For the text-containing cell, return its midpoint in [x, y] coordinate format. 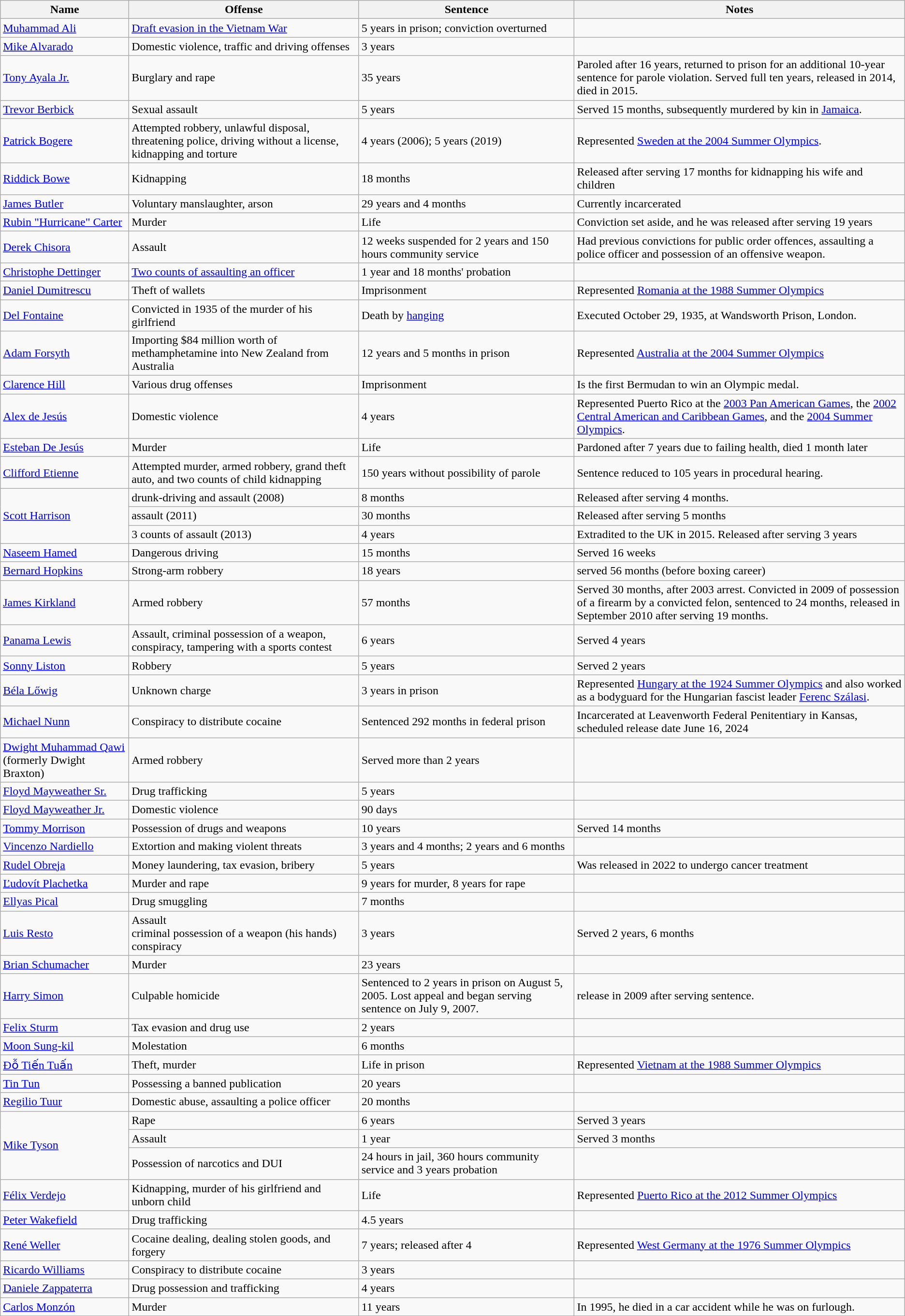
Served 4 years [740, 640]
Trevor Berbick [65, 109]
Tommy Morrison [65, 828]
Name [65, 10]
7 months [467, 902]
Released after serving 5 months [740, 516]
2 years [467, 1027]
18 months [467, 179]
24 hours in jail, 360 hours community service and 3 years probation [467, 1163]
assault (2011) [244, 516]
Alex de Jesús [65, 416]
Represented Puerto Rico at the 2003 Pan American Games, the 2002 Central American and Caribbean Games, and the 2004 Summer Olympics. [740, 416]
Represented Hungary at the 1924 Summer Olympics and also worked as a bodyguard for the Hungarian fascist leader Ferenc Szálasi. [740, 690]
Served 15 months, subsequently murdered by kin in Jamaica. [740, 109]
Voluntary manslaughter, arson [244, 204]
Kidnapping, murder of his girlfriend and unborn child [244, 1195]
Robbery [244, 665]
Conviction set aside, and he was released after serving 19 years [740, 222]
Released after serving 4 months. [740, 497]
Burglary and rape [244, 78]
Released after serving 17 months for kidnapping his wife and children [740, 179]
Represented Puerto Rico at the 2012 Summer Olympics [740, 1195]
12 weeks suspended for 2 years and 150 hours community service [467, 247]
Clifford Etienne [65, 473]
Ľudovít Plachetka [65, 883]
Tin Tun [65, 1083]
Tony Ayala Jr. [65, 78]
Dangerous driving [244, 553]
Served more than 2 years [467, 760]
Convicted in 1935 of the murder of his girlfriend [244, 315]
Béla Lőwig [65, 690]
Ricardo Williams [65, 1270]
Michael Nunn [65, 721]
Cocaine dealing, dealing stolen goods, and forgery [244, 1244]
Rudel Obreja [65, 865]
Mike Alvarado [65, 46]
Mike Tyson [65, 1145]
Christophe Dettinger [65, 272]
Was released in 2022 to undergo cancer treatment [740, 865]
150 years without possibility of parole [467, 473]
18 years [467, 571]
6 months [467, 1046]
Theft, murder [244, 1065]
90 days [467, 810]
Adam Forsyth [65, 353]
Sentenced 292 months in federal prison [467, 721]
Had previous convictions for public order offences, assaulting a police officer and possession of an offensive weapon. [740, 247]
Derek Chisora [65, 247]
7 years; released after 4 [467, 1244]
5 years in prison; conviction overturned [467, 28]
Served 16 weeks [740, 553]
Served 3 years [740, 1120]
Rape [244, 1120]
Molestation [244, 1046]
Served 2 years [740, 665]
20 months [467, 1102]
Domestic violence, traffic and driving offenses [244, 46]
Two counts of assaulting an officer [244, 272]
Extortion and making violent threats [244, 847]
Pardoned after 7 years due to failing health, died 1 month later [740, 448]
Dwight Muhammad Qawi (formerly Dwight Braxton) [65, 760]
Naseem Hamed [65, 553]
1 year and 18 months' probation [467, 272]
Executed October 29, 1935, at Wandsworth Prison, London. [740, 315]
3 years in prison [467, 690]
Félix Verdejo [65, 1195]
James Kirkland [65, 602]
Importing $84 million worth of methamphetamine into New Zealand from Australia [244, 353]
Patrick Bogere [65, 141]
Life in prison [467, 1065]
Đỗ Tiến Tuấn [65, 1065]
Drug possession and trafficking [244, 1288]
In 1995, he died in a car accident while he was on furlough. [740, 1307]
Various drug offenses [244, 385]
4.5 years [467, 1220]
Represented Romania at the 1988 Summer Olympics [740, 290]
Sentence [467, 10]
Del Fontaine [65, 315]
Assault, criminal possession of a weapon, conspiracy, tampering with a sports contest [244, 640]
Served 3 months [740, 1139]
René Weller [65, 1244]
Served 14 months [740, 828]
Panama Lewis [65, 640]
Floyd Mayweather Jr. [65, 810]
Unknown charge [244, 690]
4 years (2006); 5 years (2019) [467, 141]
Drug smuggling [244, 902]
James Butler [65, 204]
Esteban De Jesús [65, 448]
Is the first Bermudan to win an Olympic medal. [740, 385]
29 years and 4 months [467, 204]
15 months [467, 553]
Money laundering, tax evasion, bribery [244, 865]
Regilio Tuur [65, 1102]
Riddick Bowe [65, 179]
Sonny Liston [65, 665]
Peter Wakefield [65, 1220]
Brian Schumacher [65, 965]
Floyd Mayweather Sr. [65, 791]
Represented Sweden at the 2004 Summer Olympics. [740, 141]
Possessing a banned publication [244, 1083]
Daniel Dumitrescu [65, 290]
Sentenced to 2 years in prison on August 5, 2005. Lost appeal and began serving sentence on July 9, 2007. [467, 996]
3 years and 4 months; 2 years and 6 months [467, 847]
23 years [467, 965]
Felix Sturm [65, 1027]
Attempted robbery, unlawful disposal, threatening police, driving without a license, kidnapping and torture [244, 141]
Murder and rape [244, 883]
Theft of wallets [244, 290]
Attempted murder, armed robbery, grand theft auto, and two counts of child kidnapping [244, 473]
12 years and 5 months in prison [467, 353]
Bernard Hopkins [65, 571]
Kidnapping [244, 179]
3 counts of assault (2013) [244, 534]
Muhammad Ali [65, 28]
11 years [467, 1307]
Notes [740, 10]
Represented Vietnam at the 1988 Summer Olympics [740, 1065]
release in 2009 after serving sentence. [740, 996]
30 months [467, 516]
35 years [467, 78]
Represented West Germany at the 1976 Summer Olympics [740, 1244]
Currently incarcerated [740, 204]
Ellyas Pical [65, 902]
Sentence reduced to 105 years in procedural hearing. [740, 473]
9 years for murder, 8 years for rape [467, 883]
Tax evasion and drug use [244, 1027]
drunk-driving and assault (2008) [244, 497]
Assaultcriminal possession of a weapon (his hands)conspiracy [244, 933]
Extradited to the UK in 2015. Released after serving 3 years [740, 534]
Death by hanging [467, 315]
Offense [244, 10]
1 year [467, 1139]
Served 2 years, 6 months [740, 933]
served 56 months (before boxing career) [740, 571]
20 years [467, 1083]
Domestic abuse, assaulting a police officer [244, 1102]
Luis Resto [65, 933]
Moon Sung-kil [65, 1046]
Harry Simon [65, 996]
57 months [467, 602]
Scott Harrison [65, 516]
Incarcerated at Leavenworth Federal Penitentiary in Kansas, scheduled release date June 16, 2024 [740, 721]
Sexual assault [244, 109]
10 years [467, 828]
Clarence Hill [65, 385]
Represented Australia at the 2004 Summer Olympics [740, 353]
Daniele Zappaterra [65, 1288]
Carlos Monzón [65, 1307]
Possession of narcotics and DUI [244, 1163]
8 months [467, 497]
Rubin "Hurricane" Carter [65, 222]
Vincenzo Nardiello [65, 847]
Culpable homicide [244, 996]
Possession of drugs and weapons [244, 828]
Draft evasion in the Vietnam War [244, 28]
Strong-arm robbery [244, 571]
